Determine the [X, Y] coordinate at the center of the cell enclosing the given text.  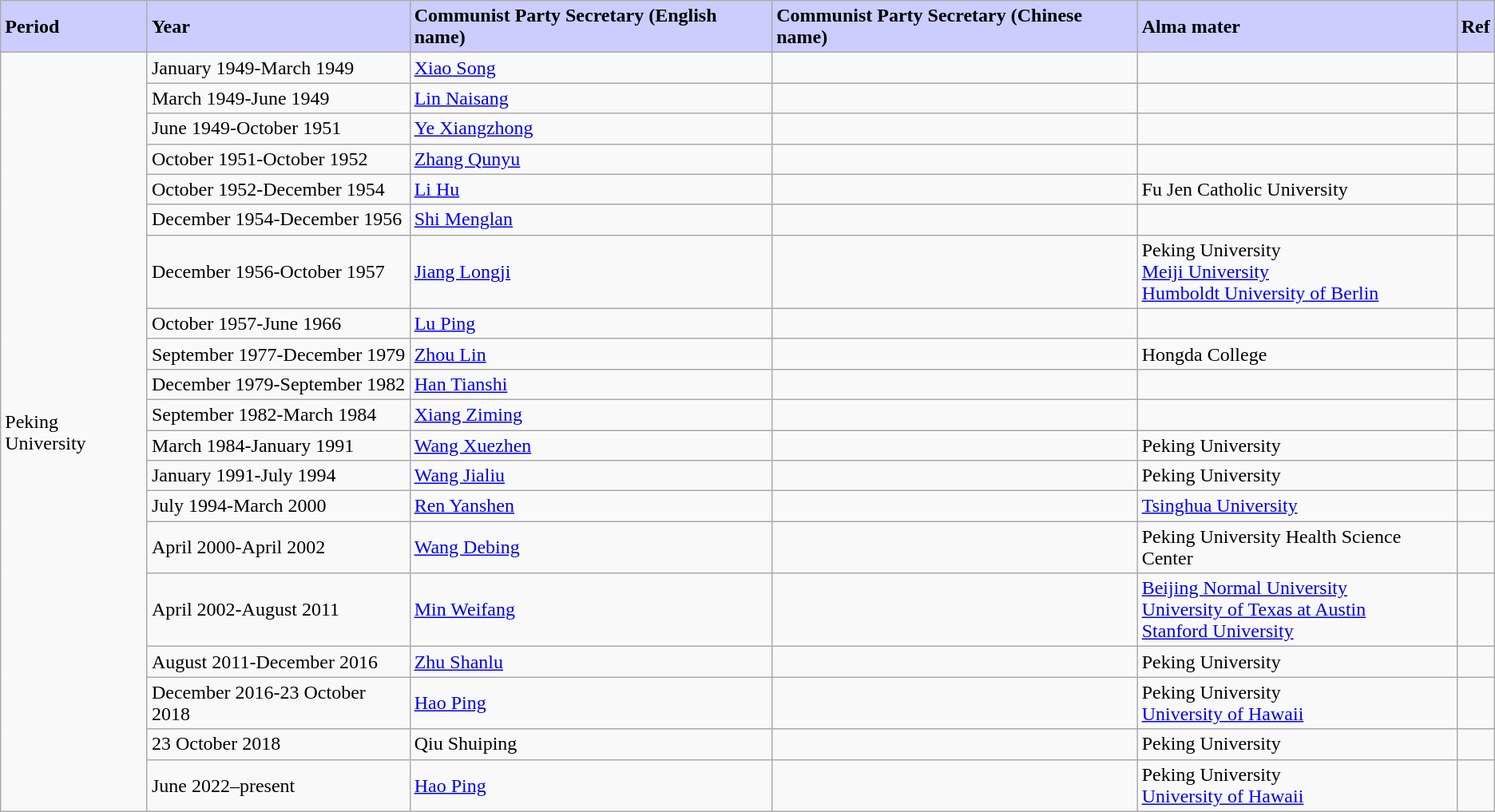
January 1949-March 1949 [278, 68]
December 1954-December 1956 [278, 220]
Beijing Normal UniversityUniversity of Texas at AustinStanford University [1297, 610]
June 2022–present [278, 786]
Fu Jen Catholic University [1297, 189]
Jiang Longji [591, 271]
Peking University Health Science Center [1297, 548]
August 2011-December 2016 [278, 662]
Hongda College [1297, 354]
Min Weifang [591, 610]
Ref [1476, 27]
Li Hu [591, 189]
Year [278, 27]
Alma mater [1297, 27]
Zhou Lin [591, 354]
April 2002-August 2011 [278, 610]
Wang Jialiu [591, 476]
March 1949-June 1949 [278, 98]
Qiu Shuiping [591, 744]
Ye Xiangzhong [591, 129]
September 1977-December 1979 [278, 354]
Xiao Song [591, 68]
Shi Menglan [591, 220]
June 1949-October 1951 [278, 129]
October 1951-October 1952 [278, 159]
September 1982-March 1984 [278, 414]
Ren Yanshen [591, 506]
Period [74, 27]
Han Tianshi [591, 384]
April 2000-April 2002 [278, 548]
Tsinghua University [1297, 506]
Lu Ping [591, 323]
March 1984-January 1991 [278, 445]
Communist Party Secretary (English name) [591, 27]
January 1991-July 1994 [278, 476]
December 1956-October 1957 [278, 271]
Zhu Shanlu [591, 662]
October 1957-June 1966 [278, 323]
Wang Xuezhen [591, 445]
December 2016-23 October 2018 [278, 703]
July 1994-March 2000 [278, 506]
Communist Party Secretary (Chinese name) [955, 27]
Zhang Qunyu [591, 159]
December 1979-September 1982 [278, 384]
Lin Naisang [591, 98]
Peking UniversityMeiji UniversityHumboldt University of Berlin [1297, 271]
October 1952-December 1954 [278, 189]
Xiang Ziming [591, 414]
Wang Debing [591, 548]
23 October 2018 [278, 744]
